Search for the cell housing the specified text and yield its [X, Y] center coordinate. 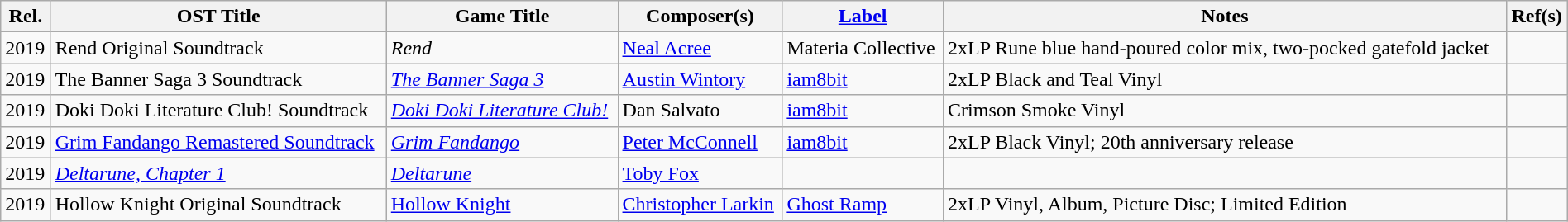
Rel. [26, 17]
The Banner Saga 3 [502, 79]
Ghost Ramp [863, 205]
Ref(s) [1537, 17]
Rend [502, 48]
Austin Wintory [700, 79]
2xLP Rune blue hand-poured color mix, two-pocked gatefold jacket [1226, 48]
Deltarune, Chapter 1 [218, 173]
Toby Fox [700, 173]
Hollow Knight [502, 205]
Christopher Larkin [700, 205]
Peter McConnell [700, 142]
2xLP Black and Teal Vinyl [1226, 79]
Neal Acree [700, 48]
2xLP Black Vinyl; 20th anniversary release [1226, 142]
Label [863, 17]
Hollow Knight Original Soundtrack [218, 205]
Notes [1226, 17]
Grim Fandango Remastered Soundtrack [218, 142]
The Banner Saga 3 Soundtrack [218, 79]
Crimson Smoke Vinyl [1226, 111]
Grim Fandango [502, 142]
Game Title [502, 17]
OST Title [218, 17]
Materia Collective [863, 48]
Doki Doki Literature Club! [502, 111]
2xLP Vinyl, Album, Picture Disc; Limited Edition [1226, 205]
Doki Doki Literature Club! Soundtrack [218, 111]
Dan Salvato [700, 111]
Deltarune [502, 173]
Rend Original Soundtrack [218, 48]
Composer(s) [700, 17]
